Pinpoint the cell where the given text exists, returning its (X, Y) midpoint coordinate. 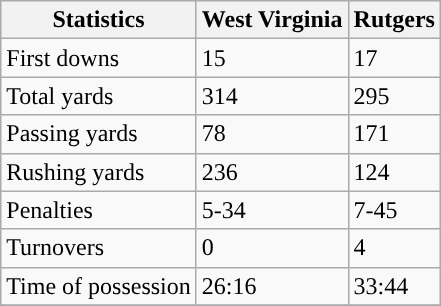
Passing yards (99, 134)
Turnovers (99, 248)
Time of possession (99, 286)
295 (394, 96)
4 (394, 248)
236 (272, 172)
0 (272, 248)
5-34 (272, 210)
15 (272, 58)
33:44 (394, 286)
Rutgers (394, 20)
314 (272, 96)
171 (394, 134)
Rushing yards (99, 172)
Statistics (99, 20)
17 (394, 58)
26:16 (272, 286)
78 (272, 134)
West Virginia (272, 20)
7-45 (394, 210)
First downs (99, 58)
124 (394, 172)
Total yards (99, 96)
Penalties (99, 210)
